Locate the cell with the specified text and output its [x, y] center coordinate. 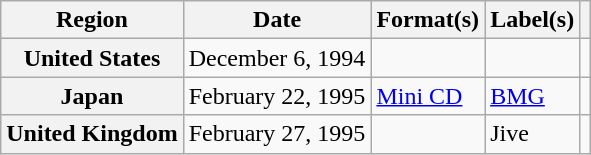
United Kingdom [92, 134]
Date [277, 20]
Format(s) [428, 20]
December 6, 1994 [277, 58]
Japan [92, 96]
February 22, 1995 [277, 96]
Jive [532, 134]
Region [92, 20]
BMG [532, 96]
Mini CD [428, 96]
Label(s) [532, 20]
United States [92, 58]
February 27, 1995 [277, 134]
